Return (X, Y) of the center of cell containing provided text 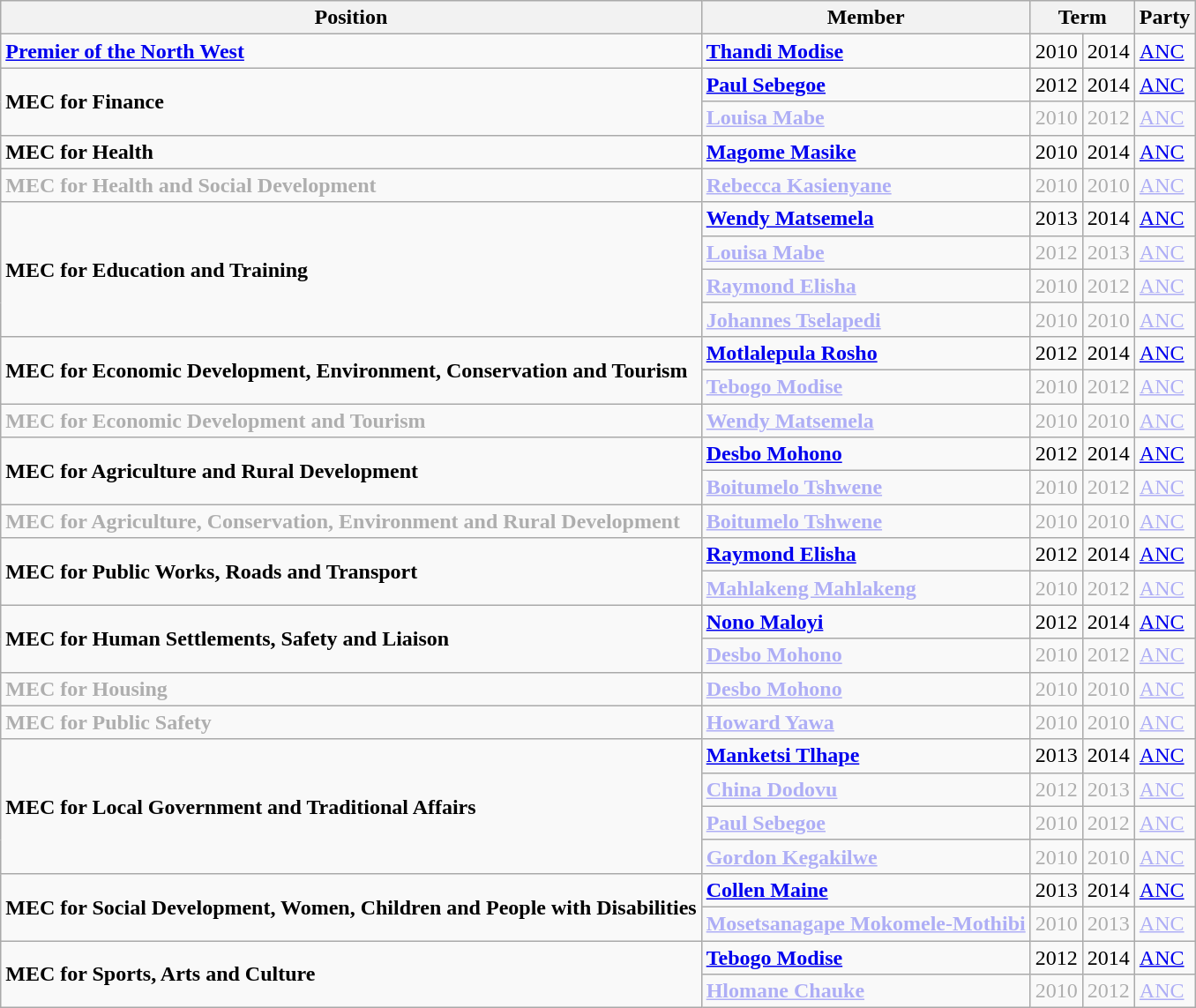
China Dodovu (866, 789)
Mahlakeng Mahlakeng (866, 588)
Nono Maloyi (866, 622)
Mosetsanagape Mokomele-Mothibi (866, 923)
MEC for Economic Development and Tourism (351, 421)
MEC for Economic Development, Environment, Conservation and Tourism (351, 370)
MEC for Local Government and Traditional Affairs (351, 806)
MEC for Housing (351, 689)
MEC for Education and Training (351, 269)
MEC for Public Works, Roads and Transport (351, 571)
MEC for Public Safety (351, 722)
Member (866, 18)
Position (351, 18)
Manketsi Tlhape (866, 756)
Howard Yawa (866, 722)
Premier of the North West (351, 51)
Magome Masike (866, 152)
Rebecca Kasienyane (866, 185)
Thandi Modise (866, 51)
MEC for Sports, Arts and Culture (351, 974)
Gordon Kegakilwe (866, 856)
MEC for Agriculture, Conservation, Environment and Rural Development (351, 521)
MEC for Health (351, 152)
Hlomane Chauke (866, 991)
Party (1164, 18)
MEC for Social Development, Women, Children and People with Disabilities (351, 907)
Term (1082, 18)
MEC for Agriculture and Rural Development (351, 471)
MEC for Finance (351, 101)
Johannes Tselapedi (866, 319)
Motlalepula Rosho (866, 353)
Collen Maine (866, 890)
MEC for Health and Social Development (351, 185)
MEC for Human Settlements, Safety and Liaison (351, 638)
